Scan for the cell matching the given text and deliver its [x, y] coordinate at center. 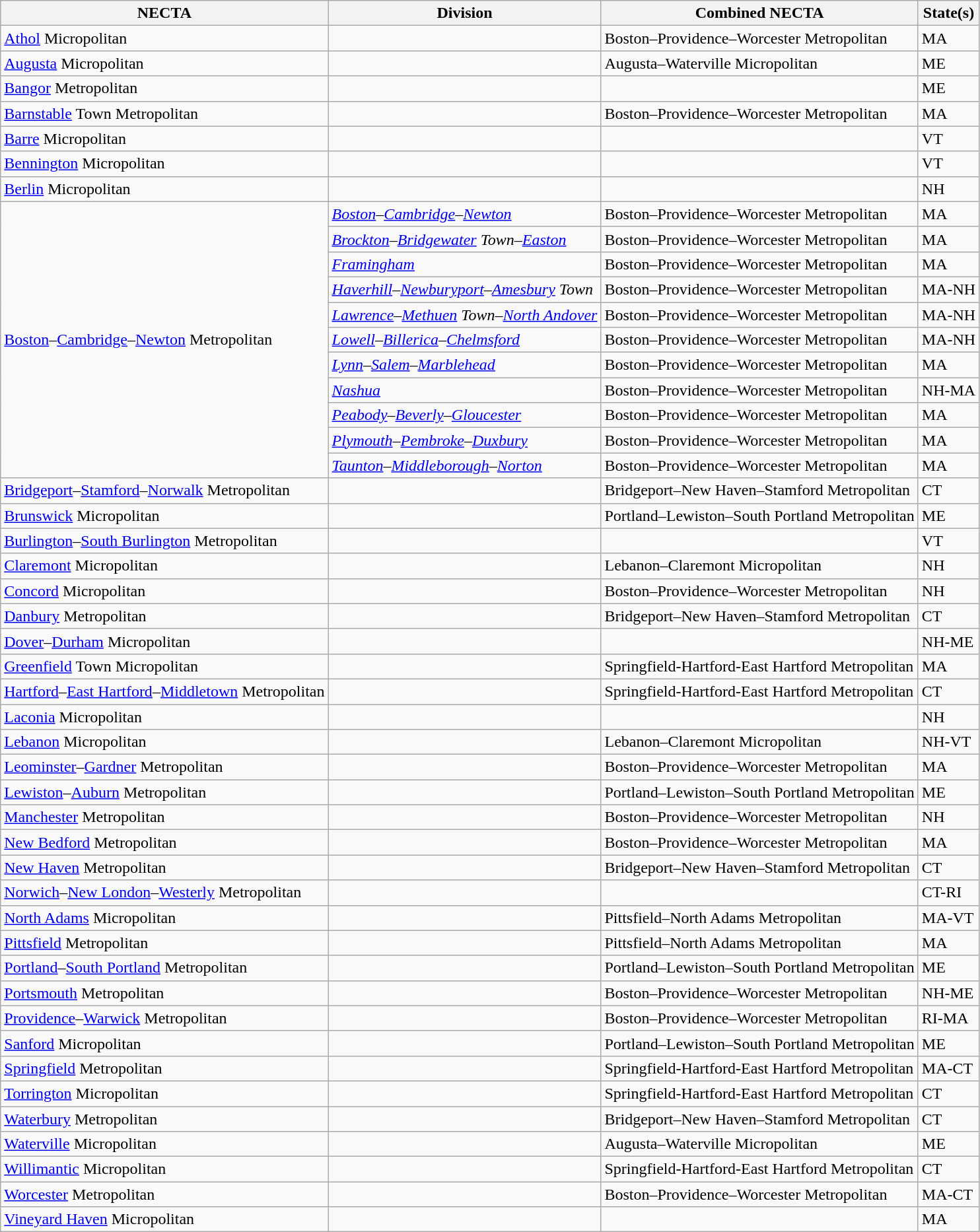
Worcester Metropolitan [164, 1194]
Haverhill–Newburyport–Amesbury Town [465, 289]
NH-MA [948, 390]
Nashua [465, 390]
Taunton–Middleborough–Norton [465, 465]
Waterbury Metropolitan [164, 1119]
Vineyard Haven Micropolitan [164, 1219]
MA-VT [948, 918]
Brockton–Bridgewater Town–Easton [465, 239]
Springfield Metropolitan [164, 1068]
Bennington Micropolitan [164, 164]
Burlington–South Burlington Metropolitan [164, 541]
Providence–Warwick Metropolitan [164, 1018]
Greenfield Town Micropolitan [164, 666]
New Haven Metropolitan [164, 868]
Danbury Metropolitan [164, 616]
CT-RI [948, 893]
Plymouth–Pembroke–Duxbury [465, 440]
Portland–South Portland Metropolitan [164, 968]
Lawrence–Methuen Town–North Andover [465, 315]
Berlin Micropolitan [164, 189]
Portsmouth Metropolitan [164, 993]
Manchester Metropolitan [164, 817]
Laconia Micropolitan [164, 716]
Lynn–Salem–Marblehead [465, 365]
Augusta Micropolitan [164, 63]
Barre Micropolitan [164, 139]
State(s) [948, 13]
Boston–Cambridge–Newton Metropolitan [164, 339]
Division [465, 13]
Barnstable Town Metropolitan [164, 114]
Pittsfield Metropolitan [164, 943]
Dover–Durham Micropolitan [164, 641]
Lebanon Micropolitan [164, 742]
Norwich–New London–Westerly Metropolitan [164, 893]
Concord Micropolitan [164, 591]
Lewiston–Auburn Metropolitan [164, 792]
Brunswick Micropolitan [164, 516]
Hartford–East Hartford–Middletown Metropolitan [164, 691]
Framingham [465, 264]
North Adams Micropolitan [164, 918]
Athol Micropolitan [164, 38]
Lowell–Billerica–Chelmsford [465, 340]
Sanford Micropolitan [164, 1043]
Leominster–Gardner Metropolitan [164, 767]
Claremont Micropolitan [164, 566]
Peabody–Beverly–Gloucester [465, 415]
NECTA [164, 13]
New Bedford Metropolitan [164, 842]
Torrington Micropolitan [164, 1093]
Waterville Micropolitan [164, 1144]
Combined NECTA [759, 13]
Bangor Metropolitan [164, 88]
Boston–Cambridge–Newton [465, 214]
NH-VT [948, 742]
Willimantic Micropolitan [164, 1169]
RI-MA [948, 1018]
Bridgeport–Stamford–Norwalk Metropolitan [164, 491]
